Identify which cell holds the provided text, then report its (X, Y) central coordinate. 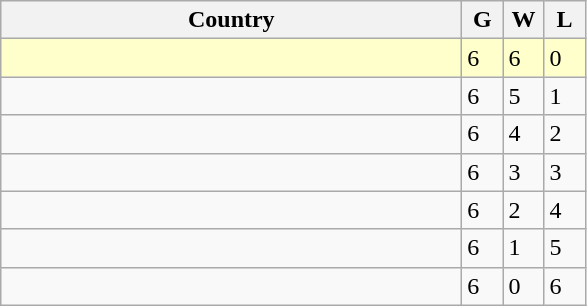
W (524, 20)
Country (232, 20)
L (564, 20)
G (482, 20)
